Locate the cell with the specified text and output its [X, Y] center coordinate. 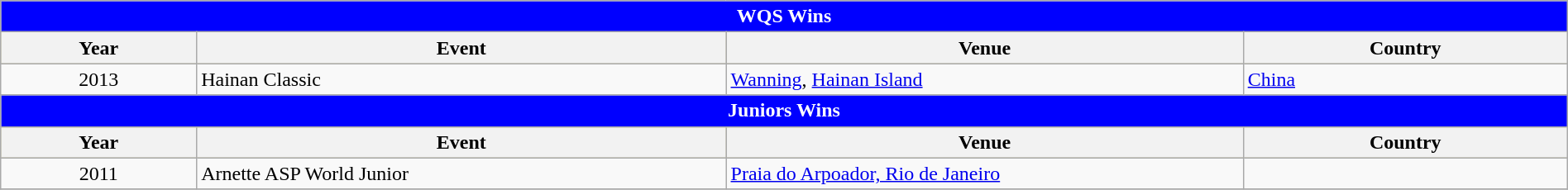
Hainan Classic [461, 79]
China [1405, 79]
Juniors Wins [784, 111]
2013 [99, 79]
Praia do Arpoador, Rio de Janeiro [984, 173]
Arnette ASP World Junior [461, 173]
Wanning, Hainan Island [984, 79]
WQS Wins [784, 17]
2011 [99, 173]
